Locate the cell with the specified text and output its (x, y) center coordinate. 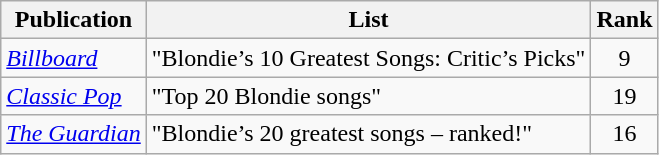
9 (624, 58)
The Guardian (74, 134)
19 (624, 96)
"Blondie’s 20 greatest songs – ranked!" (368, 134)
16 (624, 134)
List (368, 20)
Billboard (74, 58)
"Blondie’s 10 Greatest Songs: Critic’s Picks" (368, 58)
"Top 20 Blondie songs" (368, 96)
Classic Pop (74, 96)
Rank (624, 20)
Publication (74, 20)
